Search for the cell housing the specified text and yield its [X, Y] center coordinate. 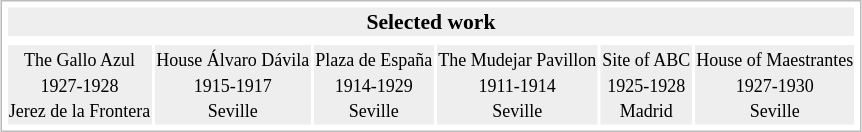
Selected work [430, 22]
House of Maestrantes 1927-1930 Seville [775, 85]
Plaza de España 1914-1929 Seville [374, 85]
House Álvaro Dávila1915-1917Seville [233, 85]
The Mudejar Pavillon 1911-1914Seville [518, 85]
Site of ABC 1925-1928 Madrid [646, 85]
The Gallo Azul 1927-1928 Jerez de la Frontera [79, 85]
